Determine the (x, y) coordinate at the center of the cell enclosing the given text.  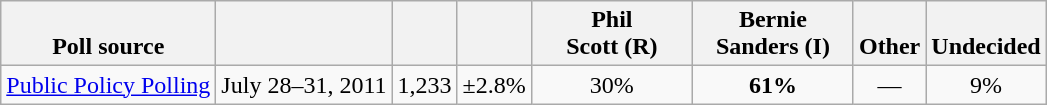
61% (772, 85)
July 28–31, 2011 (304, 85)
BernieSanders (I) (772, 34)
9% (986, 85)
±2.8% (494, 85)
Undecided (986, 34)
— (889, 85)
PhilScott (R) (612, 34)
Other (889, 34)
30% (612, 85)
1,233 (424, 85)
Poll source (108, 34)
Public Policy Polling (108, 85)
